Locate the cell with the specified text and output its (x, y) center coordinate. 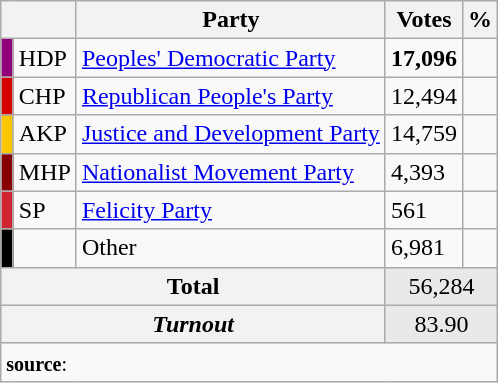
Peoples' Democratic Party (230, 58)
CHP (44, 96)
6,981 (424, 248)
source: (250, 362)
Votes (424, 20)
17,096 (424, 58)
12,494 (424, 96)
Justice and Development Party (230, 134)
561 (424, 210)
% (480, 20)
MHP (44, 172)
4,393 (424, 172)
AKP (44, 134)
Nationalist Movement Party (230, 172)
56,284 (441, 286)
Turnout (194, 324)
Felicity Party (230, 210)
Other (230, 248)
14,759 (424, 134)
Total (194, 286)
Party (230, 20)
SP (44, 210)
HDP (44, 58)
83.90 (441, 324)
Republican People's Party (230, 96)
